Locate the cell with the specified text and output its [X, Y] center coordinate. 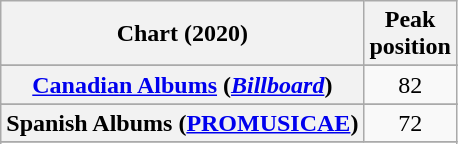
Chart (2020) [182, 34]
Canadian Albums (Billboard) [182, 85]
82 [410, 85]
Spanish Albums (PROMUSICAE) [182, 123]
Peakposition [410, 34]
72 [410, 123]
